Identify which cell holds the provided text, then report its [X, Y] central coordinate. 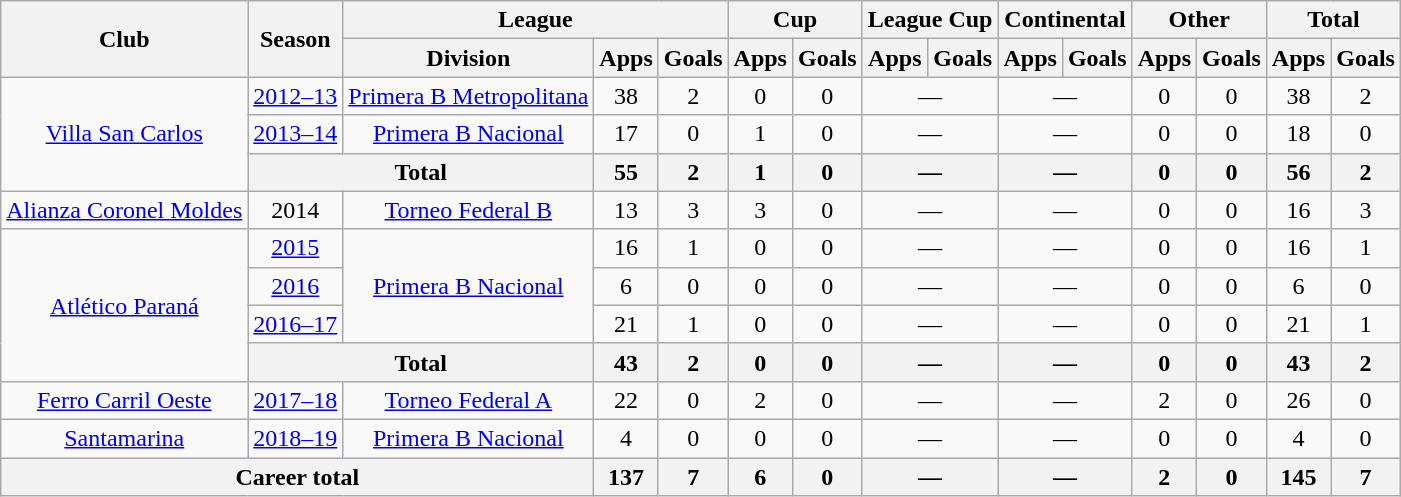
2017–18 [296, 400]
Other [1199, 20]
Club [124, 39]
137 [626, 477]
13 [626, 210]
Santamarina [124, 438]
League [536, 20]
26 [1298, 400]
Torneo Federal B [468, 210]
Primera B Metropolitana [468, 96]
2018–19 [296, 438]
145 [1298, 477]
Cup [795, 20]
Torneo Federal A [468, 400]
2015 [296, 248]
Alianza Coronel Moldes [124, 210]
2016–17 [296, 324]
League Cup [930, 20]
18 [1298, 134]
Division [468, 58]
2012–13 [296, 96]
17 [626, 134]
56 [1298, 172]
Atlético Paraná [124, 305]
Continental [1065, 20]
55 [626, 172]
Villa San Carlos [124, 134]
Season [296, 39]
2016 [296, 286]
22 [626, 400]
Ferro Carril Oeste [124, 400]
2013–14 [296, 134]
2014 [296, 210]
Career total [298, 477]
